From the cell containing the given text, extract its center point as [x, y] coordinate. 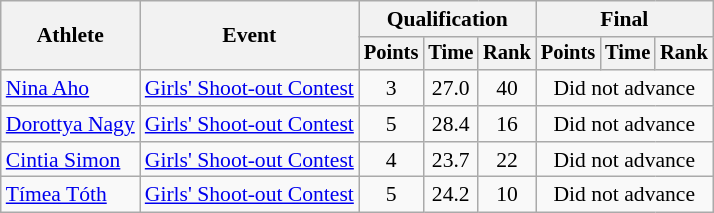
4 [391, 160]
16 [507, 124]
Qualification [448, 19]
Athlete [70, 36]
22 [507, 160]
Tímea Tóth [70, 195]
10 [507, 195]
Final [624, 19]
28.4 [450, 124]
Event [250, 36]
3 [391, 88]
23.7 [450, 160]
Dorottya Nagy [70, 124]
Cintia Simon [70, 160]
24.2 [450, 195]
27.0 [450, 88]
40 [507, 88]
Nina Aho [70, 88]
